Capture the cell that displays the provided text and extract its (x, y) central coordinate. 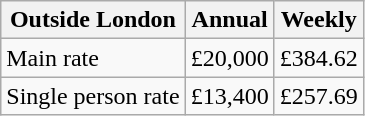
Weekly (318, 20)
Main rate (93, 58)
£257.69 (318, 96)
£384.62 (318, 58)
Outside London (93, 20)
£20,000 (230, 58)
Single person rate (93, 96)
Annual (230, 20)
£13,400 (230, 96)
